Find where the given text appears and provide that cell's center as [x, y] coordinate. 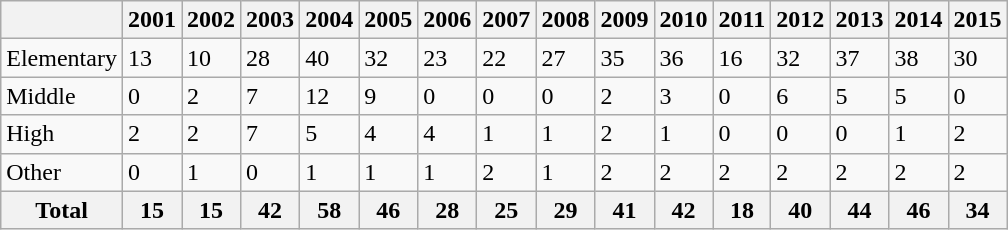
2001 [152, 20]
2006 [448, 20]
30 [978, 58]
6 [800, 96]
High [62, 134]
23 [448, 58]
Elementary [62, 58]
10 [212, 58]
58 [330, 210]
3 [684, 96]
2011 [742, 20]
18 [742, 210]
13 [152, 58]
41 [624, 210]
2009 [624, 20]
2015 [978, 20]
22 [506, 58]
34 [978, 210]
16 [742, 58]
2008 [566, 20]
Other [62, 172]
37 [860, 58]
2014 [918, 20]
44 [860, 210]
2003 [270, 20]
2007 [506, 20]
2012 [800, 20]
12 [330, 96]
2002 [212, 20]
2004 [330, 20]
38 [918, 58]
2010 [684, 20]
25 [506, 210]
36 [684, 58]
Total [62, 210]
2013 [860, 20]
2005 [388, 20]
9 [388, 96]
Middle [62, 96]
29 [566, 210]
27 [566, 58]
35 [624, 58]
